Determine the (X, Y) coordinate at the center of the cell enclosing the given text.  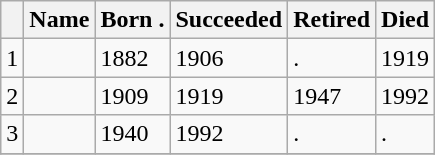
2 (12, 96)
1906 (229, 58)
Name (60, 20)
3 (12, 134)
Born . (132, 20)
1 (12, 58)
Succeeded (229, 20)
1909 (132, 96)
Died (406, 20)
Retired (332, 20)
1940 (132, 134)
1947 (332, 96)
1882 (132, 58)
